Output the (x, y) coordinate of the center of the cell containing the given text.  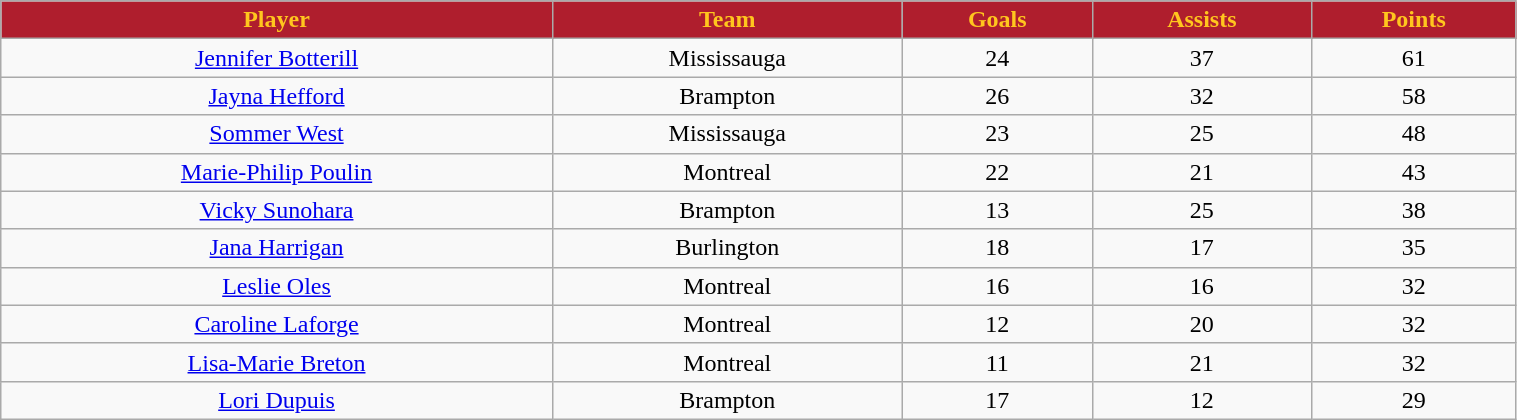
Lori Dupuis (277, 400)
11 (997, 362)
Leslie Oles (277, 286)
Burlington (727, 248)
Lisa-Marie Breton (277, 362)
23 (997, 134)
Points (1414, 20)
61 (1414, 58)
18 (997, 248)
Player (277, 20)
Caroline Laforge (277, 324)
Assists (1202, 20)
48 (1414, 134)
22 (997, 172)
26 (997, 96)
Team (727, 20)
20 (1202, 324)
13 (997, 210)
37 (1202, 58)
58 (1414, 96)
Vicky Sunohara (277, 210)
43 (1414, 172)
24 (997, 58)
Goals (997, 20)
Sommer West (277, 134)
35 (1414, 248)
29 (1414, 400)
38 (1414, 210)
Jayna Hefford (277, 96)
Marie-Philip Poulin (277, 172)
Jennifer Botterill (277, 58)
Jana Harrigan (277, 248)
